Return [X, Y] of the center of cell containing provided text 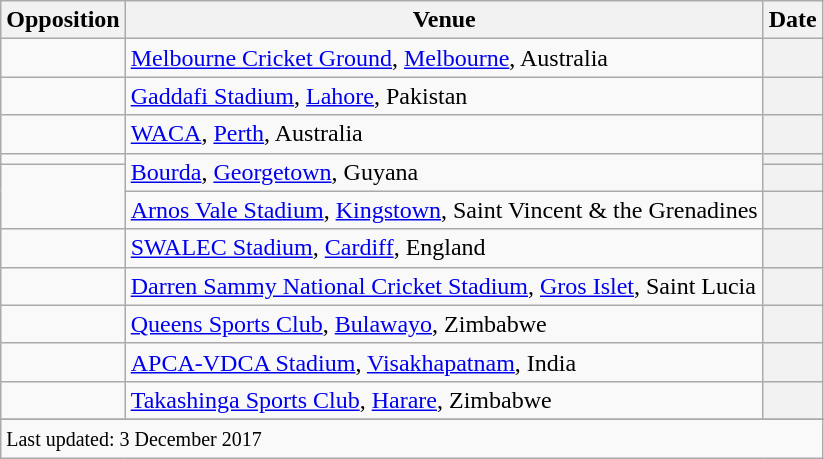
Arnos Vale Stadium, Kingstown, Saint Vincent & the Grenadines [444, 210]
Queens Sports Club, Bulawayo, Zimbabwe [444, 324]
Darren Sammy National Cricket Stadium, Gros Islet, Saint Lucia [444, 286]
Venue [444, 20]
Bourda, Georgetown, Guyana [444, 172]
WACA, Perth, Australia [444, 134]
Melbourne Cricket Ground, Melbourne, Australia [444, 58]
Opposition [63, 20]
APCA-VDCA Stadium, Visakhapatnam, India [444, 362]
SWALEC Stadium, Cardiff, England [444, 248]
Last updated: 3 December 2017 [412, 438]
Gaddafi Stadium, Lahore, Pakistan [444, 96]
Takashinga Sports Club, Harare, Zimbabwe [444, 400]
Date [792, 20]
